Output the (X, Y) coordinate of the center of the cell containing the given text.  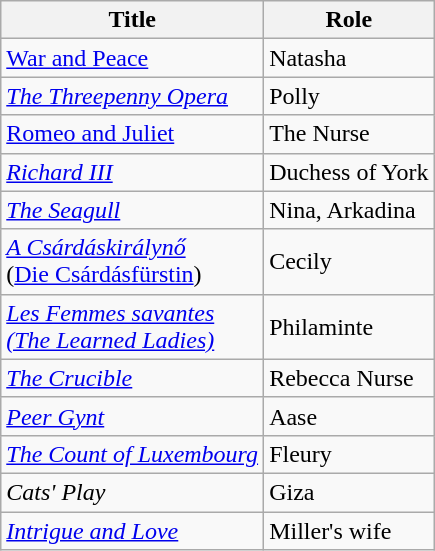
Cecily (349, 262)
Role (349, 20)
Intrigue and Love (132, 531)
Aase (349, 416)
Cats' Play (132, 492)
The Nurse (349, 134)
The Threepenny Opera (132, 96)
Giza (349, 492)
The Crucible (132, 378)
Richard III (132, 172)
The Seagull (132, 210)
Les Femmes savantes(The Learned Ladies) (132, 326)
Nina, Arkadina (349, 210)
The Count of Luxembourg (132, 454)
Fleury (349, 454)
Romeo and Juliet (132, 134)
Philaminte (349, 326)
Rebecca Nurse (349, 378)
War and Peace (132, 58)
Natasha (349, 58)
Miller's wife (349, 531)
Peer Gynt (132, 416)
A Csárdáskirálynő(Die Csárdásfürstin) (132, 262)
Polly (349, 96)
Title (132, 20)
Duchess of York (349, 172)
